Extract the [X, Y] coordinate from the center of the cell holding the provided text.  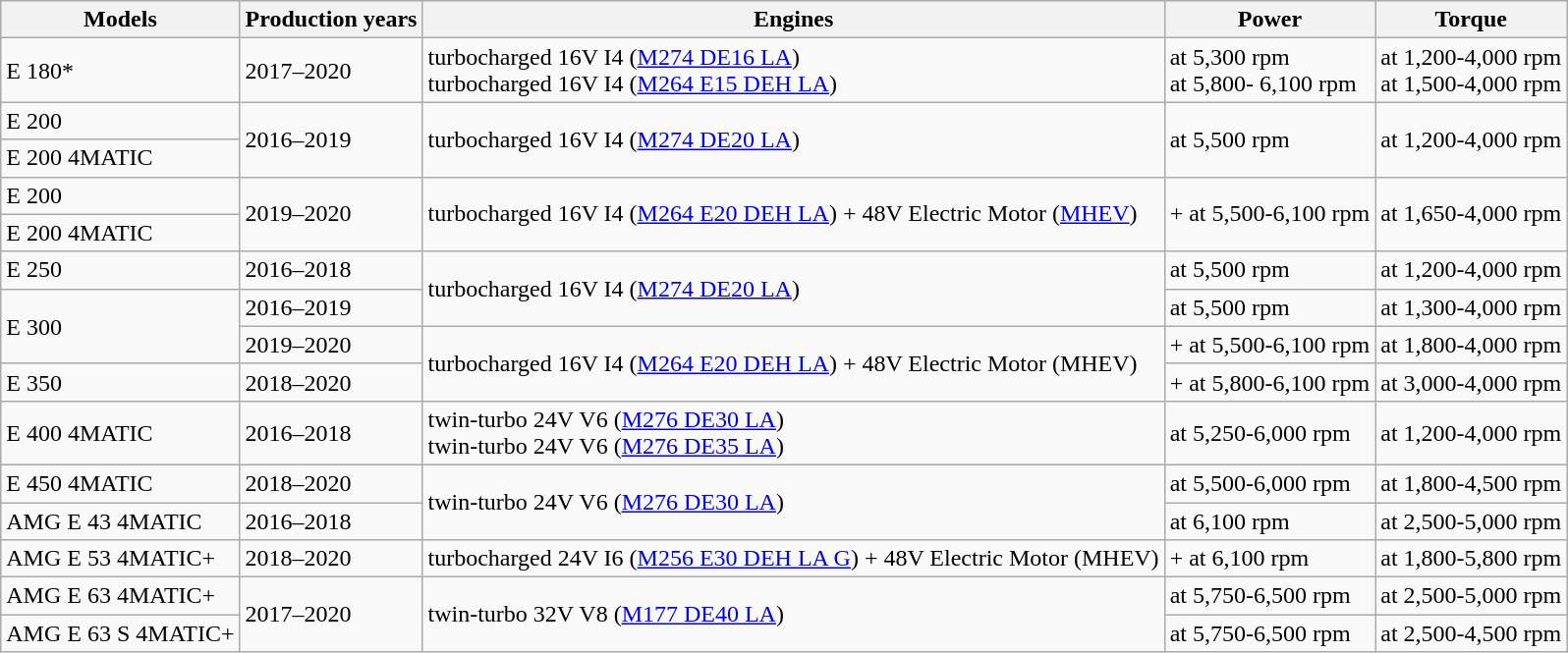
E 180* [120, 71]
at 5,500-6,000 rpm [1269, 483]
at 2,500-4,500 rpm [1472, 633]
E 450 4MATIC [120, 483]
AMG E 53 4MATIC+ [120, 559]
at 3,000-4,000 rpm [1472, 382]
AMG E 43 4MATIC [120, 521]
Production years [331, 20]
at 1,800-5,800 rpm [1472, 559]
+ at 5,800-6,100 rpm [1269, 382]
twin-turbo 24V V6 (M276 DE30 LA) [794, 502]
twin-turbo 24V V6 (M276 DE30 LA) twin-turbo 24V V6 (M276 DE35 LA) [794, 432]
turbocharged 24V I6 (M256 E30 DEH LA G) + 48V Electric Motor (MHEV) [794, 559]
E 300 [120, 326]
+ at 6,100 rpm [1269, 559]
Torque [1472, 20]
at 1,650-4,000 rpm [1472, 214]
Power [1269, 20]
turbocharged 16V I4 (M274 DE16 LA) turbocharged 16V I4 (M264 E15 DEH LA) [794, 71]
twin-turbo 32V V8 (M177 DE40 LA) [794, 615]
E 250 [120, 270]
at 1,800-4,500 rpm [1472, 483]
AMG E 63 4MATIC+ [120, 596]
at 5,300 rpm at 5,800- 6,100 rpm [1269, 71]
Models [120, 20]
AMG E 63 S 4MATIC+ [120, 633]
at 1,200-4,000 rpm at 1,500-4,000 rpm [1472, 71]
E 350 [120, 382]
Engines [794, 20]
at 5,250-6,000 rpm [1269, 432]
E 400 4MATIC [120, 432]
at 1,800-4,000 rpm [1472, 345]
at 1,300-4,000 rpm [1472, 307]
at 6,100 rpm [1269, 521]
